Return the (x, y) coordinate for the center point of the cell that contains the specified text.  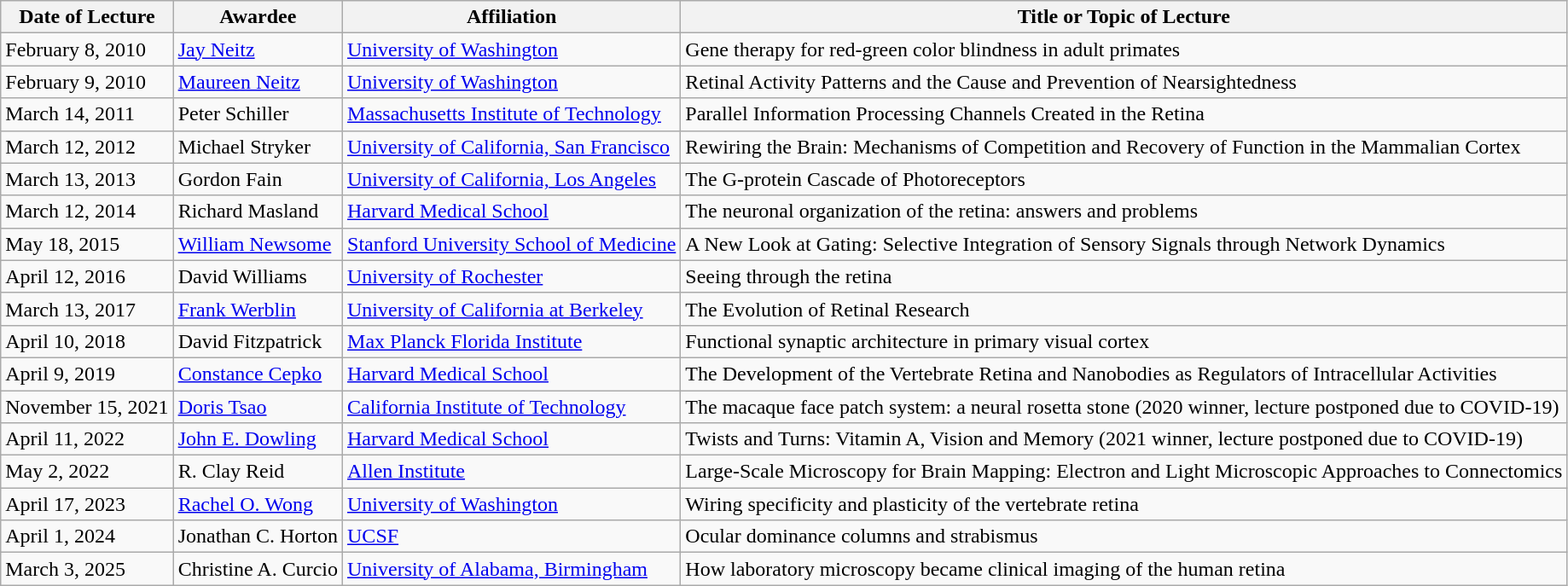
UCSF (512, 537)
David Fitzpatrick (258, 341)
David Williams (258, 276)
Allen Institute (512, 472)
University of Alabama, Birmingham (512, 569)
University of California, Los Angeles (512, 179)
March 12, 2012 (87, 147)
How laboratory microscopy became clinical imaging of the human retina (1124, 569)
Jonathan C. Horton (258, 537)
March 13, 2017 (87, 309)
The G-protein Cascade of Photoreceptors (1124, 179)
The Development of the Vertebrate Retina and Nanobodies as Regulators of Intracellular Activities (1124, 374)
Twists and Turns: Vitamin A, Vision and Memory (2021 winner, lecture postponed due to COVID-19) (1124, 439)
University of Rochester (512, 276)
Title or Topic of Lecture (1124, 17)
The macaque face patch system: a neural rosetta stone (2020 winner, lecture postponed due to COVID-19) (1124, 407)
R. Clay Reid (258, 472)
Michael Stryker (258, 147)
Parallel Information Processing Channels Created in the Retina (1124, 114)
April 11, 2022 (87, 439)
Doris Tsao (258, 407)
Gene therapy for red-green color blindness in adult primates (1124, 49)
April 1, 2024 (87, 537)
The neuronal organization of the retina: answers and problems (1124, 212)
Gordon Fain (258, 179)
April 9, 2019 (87, 374)
Frank Werblin (258, 309)
Massachusetts Institute of Technology (512, 114)
Large-Scale Microscopy for Brain Mapping: Electron and Light Microscopic Approaches to Connectomics (1124, 472)
May 18, 2015 (87, 244)
April 10, 2018 (87, 341)
March 13, 2013 (87, 179)
Constance Cepko (258, 374)
Wiring specificity and plasticity of the vertebrate retina (1124, 504)
University of California at Berkeley (512, 309)
Peter Schiller (258, 114)
May 2, 2022 (87, 472)
Rewiring the Brain: Mechanisms of Competition and Recovery of Function in the Mammalian Cortex (1124, 147)
Richard Masland (258, 212)
Date of Lecture (87, 17)
The Evolution of Retinal Research (1124, 309)
William Newsome (258, 244)
Stanford University School of Medicine (512, 244)
March 12, 2014 (87, 212)
November 15, 2021 (87, 407)
Retinal Activity Patterns and the Cause and Prevention of Nearsightedness (1124, 82)
March 3, 2025 (87, 569)
Affiliation (512, 17)
April 17, 2023 (87, 504)
February 8, 2010 (87, 49)
Functional synaptic architecture in primary visual cortex (1124, 341)
Christine A. Curcio (258, 569)
University of California, San Francisco (512, 147)
A New Look at Gating: Selective Integration of Sensory Signals through Network Dynamics (1124, 244)
February 9, 2010 (87, 82)
Jay Neitz (258, 49)
Rachel O. Wong (258, 504)
Ocular dominance columns and strabismus (1124, 537)
March 14, 2011 (87, 114)
Seeing through the retina (1124, 276)
Maureen Neitz (258, 82)
April 12, 2016 (87, 276)
California Institute of Technology (512, 407)
Max Planck Florida Institute (512, 341)
John E. Dowling (258, 439)
Awardee (258, 17)
